Determine the [x, y] coordinate at the center of the cell enclosing the given text.  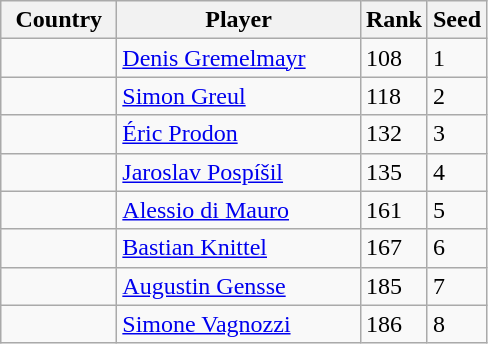
2 [456, 96]
Rank [394, 20]
3 [456, 134]
5 [456, 210]
Denis Gremelmayr [239, 58]
Simon Greul [239, 96]
161 [394, 210]
108 [394, 58]
186 [394, 324]
8 [456, 324]
6 [456, 248]
4 [456, 172]
Player [239, 20]
Augustin Gensse [239, 286]
Bastian Knittel [239, 248]
132 [394, 134]
Simone Vagnozzi [239, 324]
Seed [456, 20]
Éric Prodon [239, 134]
1 [456, 58]
7 [456, 286]
118 [394, 96]
167 [394, 248]
Country [59, 20]
Jaroslav Pospíšil [239, 172]
185 [394, 286]
Alessio di Mauro [239, 210]
135 [394, 172]
